For the text-containing cell, return its midpoint in (X, Y) coordinate format. 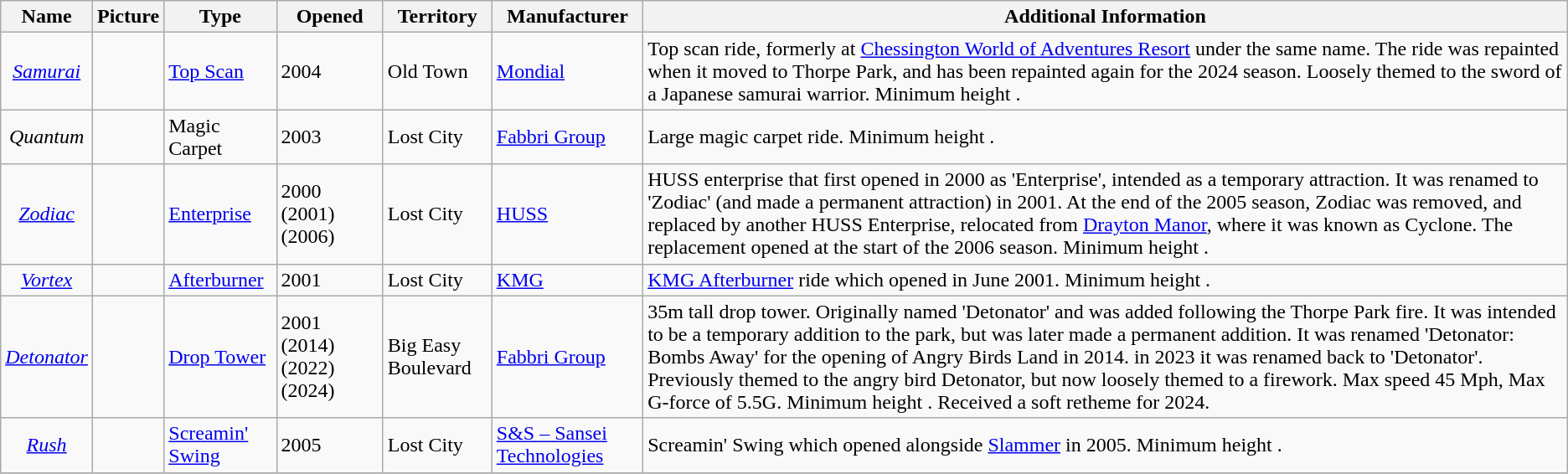
Zodiac (47, 214)
2005 (330, 446)
Vortex (47, 280)
Magic Carpet (220, 137)
Detonator (47, 357)
2001 (2014) (2022) (2024) (330, 357)
Screamin' Swing which opened alongside Slammer in 2005. Minimum height . (1106, 446)
Top Scan (220, 71)
2000 (2001) (2006) (330, 214)
Afterburner (220, 280)
Picture (127, 17)
Territory (437, 17)
Enterprise (220, 214)
Samurai (47, 71)
Large magic carpet ride. Minimum height . (1106, 137)
Quantum (47, 137)
2001 (330, 280)
Name (47, 17)
Screamin' Swing (220, 446)
Mondial (567, 71)
KMG Afterburner ride which opened in June 2001. Minimum height . (1106, 280)
KMG (567, 280)
Old Town (437, 71)
Rush (47, 446)
Manufacturer (567, 17)
Additional Information (1106, 17)
2004 (330, 71)
Opened (330, 17)
Big Easy Boulevard (437, 357)
Type (220, 17)
HUSS (567, 214)
Drop Tower (220, 357)
2003 (330, 137)
S&S – Sansei Technologies (567, 446)
